Pinpoint the cell where the given text exists, returning its (X, Y) midpoint coordinate. 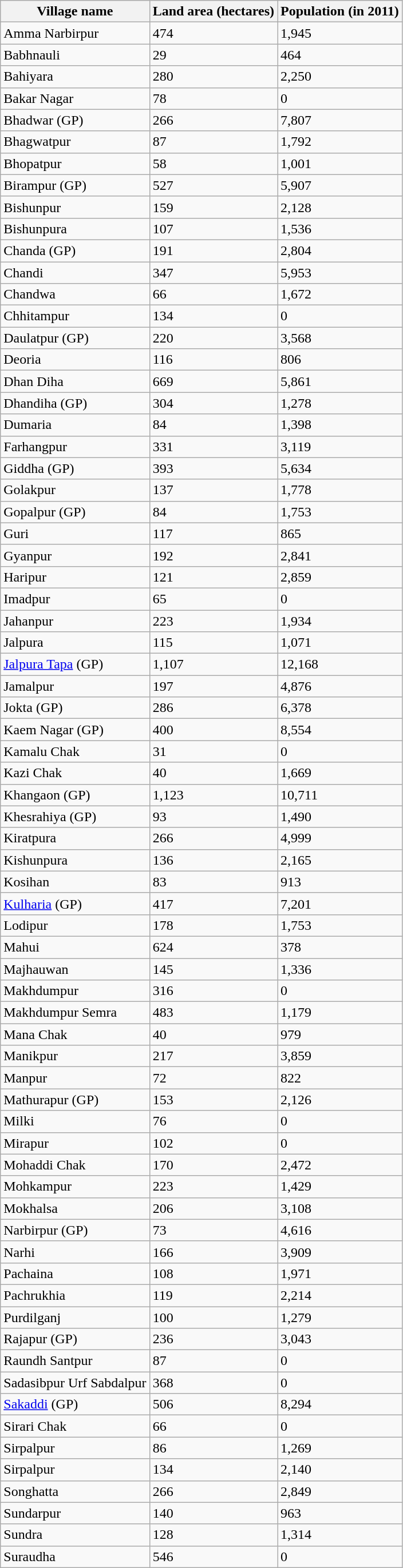
4,876 (340, 686)
Kiratpura (75, 838)
Kulharia (GP) (75, 904)
1,071 (340, 643)
Amma Narbirpur (75, 33)
Mahui (75, 947)
Mathurapur (GP) (75, 1100)
669 (213, 381)
Jalpura Tapa (GP) (75, 664)
5,861 (340, 381)
Jalpura (75, 643)
Makhdumpur Semra (75, 1013)
4,616 (340, 1230)
378 (340, 947)
1,429 (340, 1187)
806 (340, 360)
624 (213, 947)
136 (213, 860)
Lodipur (75, 925)
Sakaddi (GP) (75, 1404)
108 (213, 1273)
128 (213, 1535)
400 (213, 730)
Purdilganj (75, 1317)
78 (213, 98)
191 (213, 250)
Manikpur (75, 1056)
Gyanpur (75, 555)
Golakpur (75, 490)
1,279 (340, 1317)
304 (213, 403)
Mokhalsa (75, 1208)
Chanda (GP) (75, 250)
Raundh Santpur (75, 1361)
Bhadwar (GP) (75, 120)
Mirapur (75, 1143)
2,250 (340, 77)
1,792 (340, 142)
10,711 (340, 795)
159 (213, 207)
Bhagwatpur (75, 142)
Makhdumpur (75, 991)
506 (213, 1404)
Jokta (GP) (75, 708)
Daulatpur (GP) (75, 338)
Narbirpur (GP) (75, 1230)
527 (213, 185)
913 (340, 882)
1,001 (340, 164)
Gopalpur (GP) (75, 512)
145 (213, 969)
76 (213, 1121)
Farhangpur (75, 447)
1,398 (340, 425)
178 (213, 925)
Bishunpura (75, 229)
72 (213, 1078)
Dhandiha (GP) (75, 403)
115 (213, 643)
822 (340, 1078)
979 (340, 1034)
8,554 (340, 730)
Kazi Chak (75, 773)
Jamalpur (75, 686)
1,336 (340, 969)
368 (213, 1383)
Sadasibpur Urf Sabdalpur (75, 1383)
220 (213, 338)
Kosihan (75, 882)
206 (213, 1208)
Bishunpur (75, 207)
Sirari Chak (75, 1426)
Kaem Nagar (GP) (75, 730)
1,971 (340, 1273)
Bahiyara (75, 77)
107 (213, 229)
Jahanpur (75, 620)
2,472 (340, 1165)
1,778 (340, 490)
Dumaria (75, 425)
Chandi (75, 273)
417 (213, 904)
86 (213, 1448)
166 (213, 1252)
280 (213, 77)
2,128 (340, 207)
2,859 (340, 577)
7,807 (340, 120)
Deoria (75, 360)
2,126 (340, 1100)
3,568 (340, 338)
Narhi (75, 1252)
2,849 (340, 1491)
Mana Chak (75, 1034)
1,123 (213, 795)
Pachaina (75, 1273)
192 (213, 555)
8,294 (340, 1404)
Chhitampur (75, 316)
93 (213, 817)
12,168 (340, 664)
Khangaon (GP) (75, 795)
316 (213, 991)
3,119 (340, 447)
Mohkampur (75, 1187)
65 (213, 599)
5,907 (340, 185)
121 (213, 577)
6,378 (340, 708)
Birampur (GP) (75, 185)
Songhatta (75, 1491)
58 (213, 164)
1,945 (340, 33)
Suraudha (75, 1557)
1,672 (340, 295)
Land area (hectares) (213, 11)
5,634 (340, 468)
73 (213, 1230)
464 (340, 55)
Sundarpur (75, 1513)
5,953 (340, 273)
393 (213, 468)
286 (213, 708)
4,999 (340, 838)
Imadpur (75, 599)
100 (213, 1317)
2,140 (340, 1470)
Village name (75, 11)
1,934 (340, 620)
Kishunpura (75, 860)
1,269 (340, 1448)
Chandwa (75, 295)
2,804 (340, 250)
2,214 (340, 1295)
1,278 (340, 403)
31 (213, 751)
1,314 (340, 1535)
197 (213, 686)
Giddha (GP) (75, 468)
347 (213, 273)
Kamalu Chak (75, 751)
153 (213, 1100)
Majhauwan (75, 969)
119 (213, 1295)
483 (213, 1013)
236 (213, 1339)
2,841 (340, 555)
102 (213, 1143)
474 (213, 33)
3,859 (340, 1056)
1,179 (340, 1013)
Bhopatpur (75, 164)
Khesrahiya (GP) (75, 817)
1,669 (340, 773)
Rajapur (GP) (75, 1339)
963 (340, 1513)
2,165 (340, 860)
137 (213, 490)
331 (213, 447)
Milki (75, 1121)
3,108 (340, 1208)
140 (213, 1513)
29 (213, 55)
Sundra (75, 1535)
83 (213, 882)
Dhan Diha (75, 381)
117 (213, 534)
3,043 (340, 1339)
Population (in 2011) (340, 11)
3,909 (340, 1252)
546 (213, 1557)
7,201 (340, 904)
1,107 (213, 664)
865 (340, 534)
1,536 (340, 229)
Guri (75, 534)
Bakar Nagar (75, 98)
Pachrukhia (75, 1295)
Manpur (75, 1078)
Haripur (75, 577)
Mohaddi Chak (75, 1165)
116 (213, 360)
217 (213, 1056)
1,490 (340, 817)
170 (213, 1165)
Babhnauli (75, 55)
